For the text-containing cell, return its midpoint in [x, y] coordinate format. 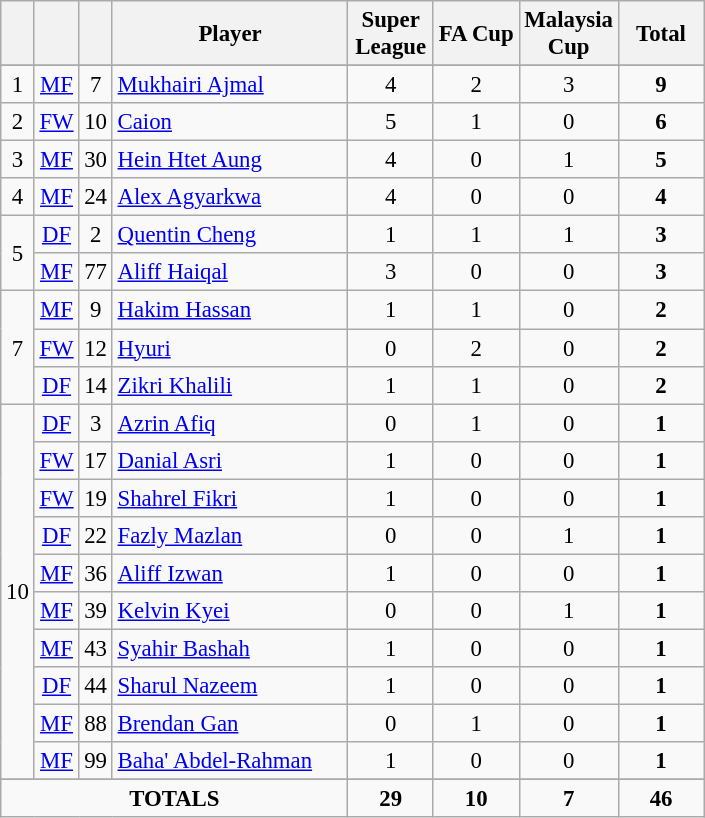
43 [96, 648]
Sharul Nazeem [230, 686]
46 [661, 799]
6 [661, 122]
29 [391, 799]
Player [230, 34]
44 [96, 686]
FA Cup [476, 34]
Hyuri [230, 348]
19 [96, 498]
24 [96, 197]
TOTALS [174, 799]
Caion [230, 122]
Azrin Afiq [230, 423]
Brendan Gan [230, 724]
22 [96, 536]
Zikri Khalili [230, 385]
88 [96, 724]
17 [96, 460]
39 [96, 611]
Malaysia Cup [568, 34]
Quentin Cheng [230, 235]
Danial Asri [230, 460]
Hakim Hassan [230, 310]
12 [96, 348]
Kelvin Kyei [230, 611]
Super League [391, 34]
99 [96, 761]
Syahir Bashah [230, 648]
Fazly Mazlan [230, 536]
Aliff Haiqal [230, 273]
Mukhairi Ajmal [230, 85]
Hein Htet Aung [230, 160]
30 [96, 160]
77 [96, 273]
Aliff Izwan [230, 573]
Alex Agyarkwa [230, 197]
36 [96, 573]
Shahrel Fikri [230, 498]
14 [96, 385]
Total [661, 34]
Baha' Abdel-Rahman [230, 761]
